Locate the cell with the specified text and output its (x, y) center coordinate. 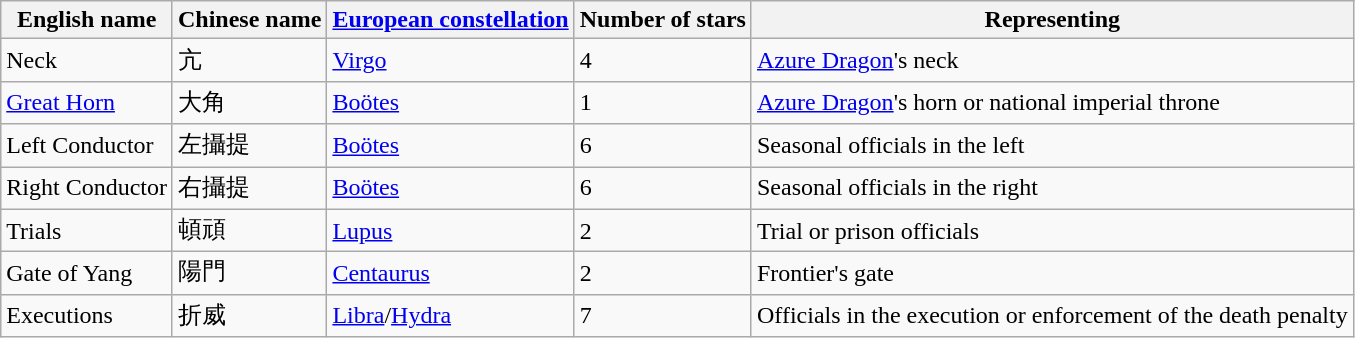
Centaurus (450, 274)
Virgo (450, 60)
Left Conductor (87, 146)
4 (662, 60)
7 (662, 316)
European constellation (450, 20)
折威 (249, 316)
Representing (1052, 20)
Officials in the execution or enforcement of the death penalty (1052, 316)
1 (662, 102)
Great Horn (87, 102)
Seasonal officials in the right (1052, 188)
Trials (87, 230)
Seasonal officials in the left (1052, 146)
亢 (249, 60)
Lupus (450, 230)
Number of stars (662, 20)
頓頑 (249, 230)
Azure Dragon's neck (1052, 60)
English name (87, 20)
Frontier's gate (1052, 274)
大角 (249, 102)
右攝提 (249, 188)
Trial or prison officials (1052, 230)
Libra/Hydra (450, 316)
陽門 (249, 274)
Gate of Yang (87, 274)
Executions (87, 316)
Chinese name (249, 20)
Neck (87, 60)
Azure Dragon's horn or national imperial throne (1052, 102)
左攝提 (249, 146)
Right Conductor (87, 188)
